Provide the (X, Y) coordinate of the cell's center where the given text is located.  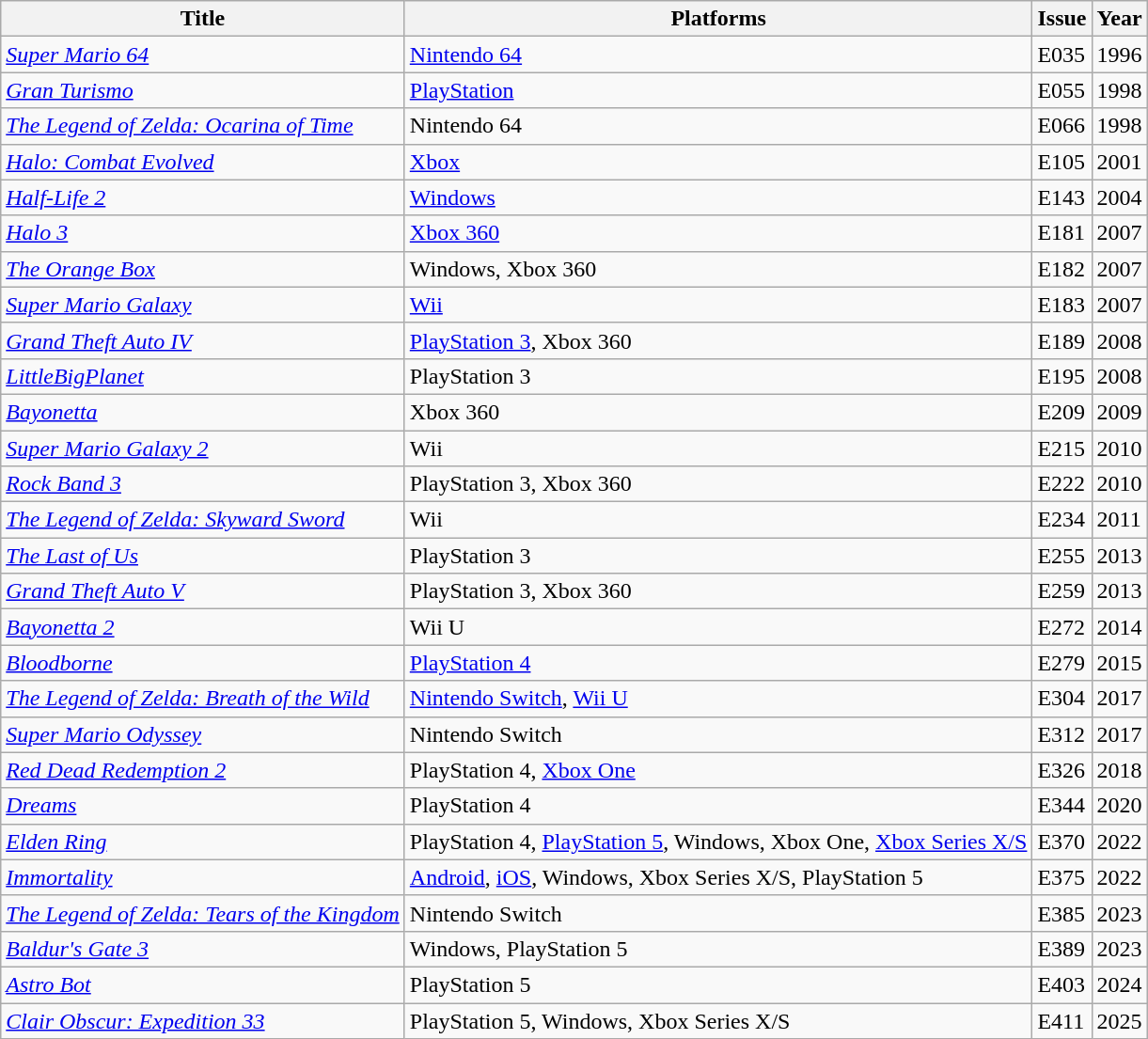
E259 (1062, 591)
Windows, PlayStation 5 (718, 949)
E304 (1062, 699)
Issue (1062, 19)
Windows, Xbox 360 (718, 269)
E272 (1062, 627)
2015 (1119, 663)
1996 (1119, 55)
Bloodborne (203, 663)
2004 (1119, 197)
E403 (1062, 984)
Halo 3 (203, 233)
The Legend of Zelda: Skyward Sword (203, 520)
E411 (1062, 1020)
E105 (1062, 162)
Platforms (718, 19)
E370 (1062, 842)
Bayonetta 2 (203, 627)
Wii U (718, 627)
2024 (1119, 984)
E066 (1062, 126)
Elden Ring (203, 842)
Halo: Combat Evolved (203, 162)
Baldur's Gate 3 (203, 949)
Super Mario 64 (203, 55)
Super Mario Galaxy (203, 305)
E055 (1062, 90)
E209 (1062, 412)
E312 (1062, 734)
Title (203, 19)
2011 (1119, 520)
E189 (1062, 340)
Dreams (203, 806)
E183 (1062, 305)
E344 (1062, 806)
The Orange Box (203, 269)
E279 (1062, 663)
PlayStation (718, 90)
Nintendo Switch, Wii U (718, 699)
2025 (1119, 1020)
Windows (718, 197)
Grand Theft Auto IV (203, 340)
PlayStation 4, PlayStation 5, Windows, Xbox One, Xbox Series X/S (718, 842)
E035 (1062, 55)
Year (1119, 19)
E195 (1062, 376)
The Last of Us (203, 556)
E375 (1062, 877)
Xbox (718, 162)
Bayonetta (203, 412)
Astro Bot (203, 984)
LittleBigPlanet (203, 376)
E143 (1062, 197)
Half-Life 2 (203, 197)
PlayStation 5, Windows, Xbox Series X/S (718, 1020)
2020 (1119, 806)
The Legend of Zelda: Tears of the Kingdom (203, 913)
2018 (1119, 770)
Grand Theft Auto V (203, 591)
2001 (1119, 162)
E215 (1062, 449)
Immortality (203, 877)
Android, iOS, Windows, Xbox Series X/S, PlayStation 5 (718, 877)
The Legend of Zelda: Ocarina of Time (203, 126)
E234 (1062, 520)
PlayStation 4, Xbox One (718, 770)
Clair Obscur: Expedition 33 (203, 1020)
Super Mario Odyssey (203, 734)
E385 (1062, 913)
Gran Turismo (203, 90)
E182 (1062, 269)
Super Mario Galaxy 2 (203, 449)
2009 (1119, 412)
E389 (1062, 949)
The Legend of Zelda: Breath of the Wild (203, 699)
E326 (1062, 770)
E222 (1062, 484)
2014 (1119, 627)
E181 (1062, 233)
E255 (1062, 556)
Red Dead Redemption 2 (203, 770)
PlayStation 5 (718, 984)
Rock Band 3 (203, 484)
